Pinpoint the cell where the given text exists, returning its (x, y) midpoint coordinate. 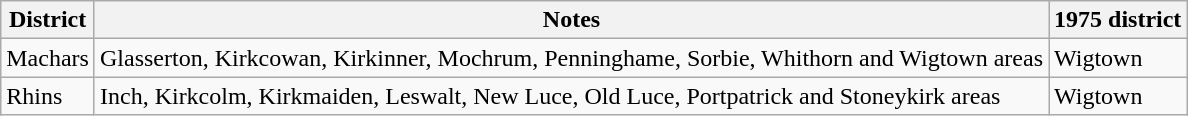
Machars (48, 58)
Rhins (48, 96)
Glasserton, Kirkcowan, Kirkinner, Mochrum, Penninghame, Sorbie, Whithorn and Wigtown areas (571, 58)
District (48, 20)
Inch, Kirkcolm, Kirkmaiden, Leswalt, New Luce, Old Luce, Portpatrick and Stoneykirk areas (571, 96)
1975 district (1117, 20)
Notes (571, 20)
